Provide the (X, Y) coordinate of the cell's center where the given text is located.  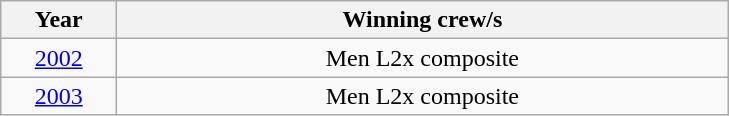
Year (59, 20)
Winning crew/s (422, 20)
2003 (59, 96)
2002 (59, 58)
